Scan for the cell matching the given text and deliver its (X, Y) coordinate at center. 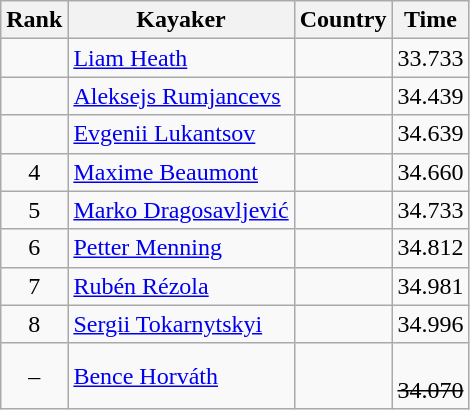
34.070 (430, 376)
– (34, 376)
Petter Menning (181, 248)
Kayaker (181, 20)
5 (34, 210)
8 (34, 324)
34.996 (430, 324)
7 (34, 286)
4 (34, 172)
34.439 (430, 96)
Liam Heath (181, 58)
Sergii Tokarnytskyi (181, 324)
33.733 (430, 58)
Country (343, 20)
34.660 (430, 172)
Marko Dragosavljević (181, 210)
34.981 (430, 286)
34.812 (430, 248)
Maxime Beaumont (181, 172)
Rubén Rézola (181, 286)
6 (34, 248)
34.733 (430, 210)
Time (430, 20)
34.639 (430, 134)
Rank (34, 20)
Evgenii Lukantsov (181, 134)
Aleksejs Rumjancevs (181, 96)
Bence Horváth (181, 376)
